Scan for the cell matching the given text and deliver its [x, y] coordinate at center. 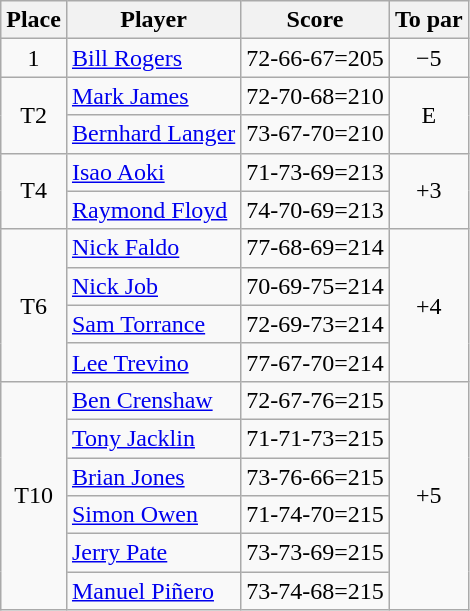
73-73-69=215 [316, 553]
77-68-69=214 [316, 248]
73-74-68=215 [316, 591]
T2 [34, 115]
Brian Jones [153, 477]
Bill Rogers [153, 58]
Sam Torrance [153, 324]
E [428, 115]
Place [34, 20]
T6 [34, 305]
To par [428, 20]
Manuel Piñero [153, 591]
70-69-75=214 [316, 286]
73-67-70=210 [316, 134]
71-71-73=215 [316, 438]
+5 [428, 495]
+4 [428, 305]
Lee Trevino [153, 362]
73-76-66=215 [316, 477]
72-70-68=210 [316, 96]
Player [153, 20]
Mark James [153, 96]
72-69-73=214 [316, 324]
Jerry Pate [153, 553]
−5 [428, 58]
1 [34, 58]
Score [316, 20]
Simon Owen [153, 515]
Ben Crenshaw [153, 400]
T10 [34, 495]
74-70-69=213 [316, 210]
71-73-69=213 [316, 172]
+3 [428, 191]
Raymond Floyd [153, 210]
71-74-70=215 [316, 515]
77-67-70=214 [316, 362]
Nick Job [153, 286]
72-67-76=215 [316, 400]
Nick Faldo [153, 248]
T4 [34, 191]
Bernhard Langer [153, 134]
72-66-67=205 [316, 58]
Isao Aoki [153, 172]
Tony Jacklin [153, 438]
